Capture the cell that displays the provided text and extract its (x, y) central coordinate. 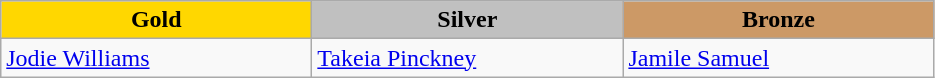
Takeia Pinckney (468, 58)
Jamile Samuel (778, 58)
Silver (468, 20)
Gold (156, 20)
Jodie Williams (156, 58)
Bronze (778, 20)
